Capture the cell that displays the provided text and extract its (x, y) central coordinate. 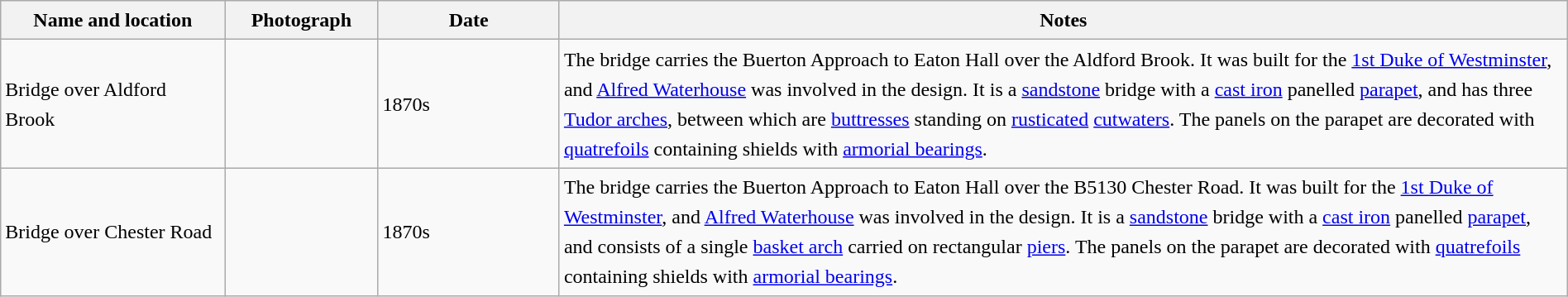
Notes (1064, 20)
Name and location (112, 20)
Photograph (301, 20)
Bridge over Aldford Brook (112, 104)
Bridge over Chester Road (112, 232)
Date (468, 20)
